Provide the [x, y] coordinate of the cell's center where the given text is located.  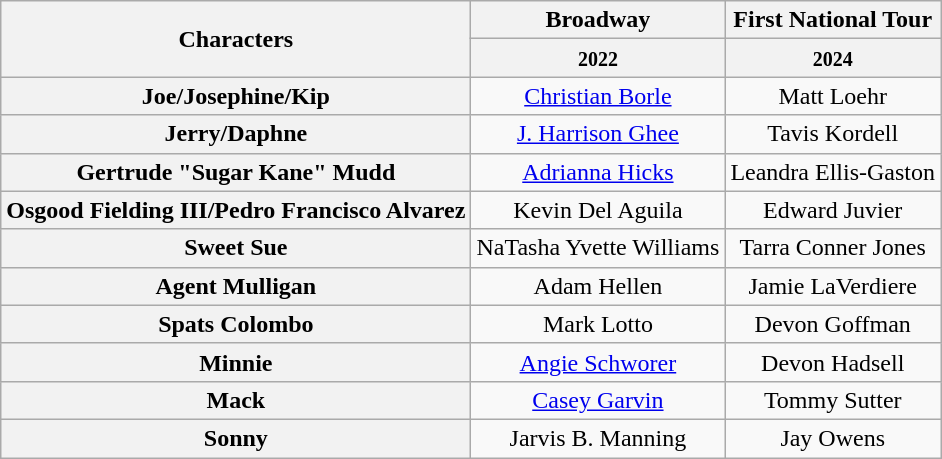
Edward Juvier [833, 210]
Christian Borle [598, 96]
Tommy Sutter [833, 400]
J. Harrison Ghee [598, 134]
2022 [598, 58]
Sweet Sue [236, 248]
Angie Schworer [598, 362]
Devon Hadsell [833, 362]
Casey Garvin [598, 400]
Broadway [598, 20]
Osgood Fielding III/Pedro Francisco Alvarez [236, 210]
Jamie LaVerdiere [833, 286]
Adam Hellen [598, 286]
Tavis Kordell [833, 134]
Gertrude "Sugar Kane" Mudd [236, 172]
Minnie [236, 362]
Jay Owens [833, 438]
Leandra Ellis-Gaston [833, 172]
Spats Colombo [236, 324]
NaTasha Yvette Williams [598, 248]
Devon Goffman [833, 324]
Kevin Del Aguila [598, 210]
First National Tour [833, 20]
Jarvis B. Manning [598, 438]
Mack [236, 400]
Mark Lotto [598, 324]
Joe/Josephine/Kip [236, 96]
Matt Loehr [833, 96]
Sonny [236, 438]
Characters [236, 39]
Tarra Conner Jones [833, 248]
Agent Mulligan [236, 286]
2024 [833, 58]
Adrianna Hicks [598, 172]
Jerry/Daphne [236, 134]
